Locate the cell with the specified text and output its [x, y] center coordinate. 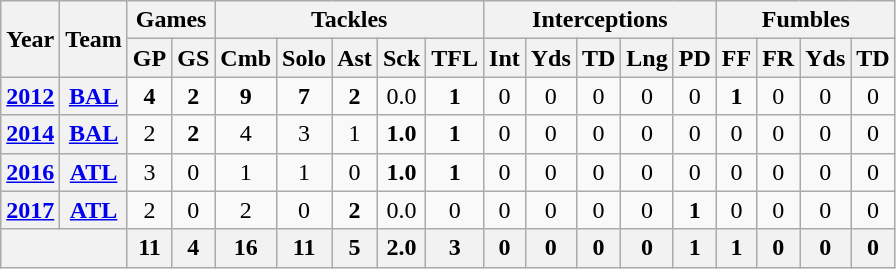
GP [149, 58]
2017 [30, 210]
Tackles [350, 20]
GS [194, 58]
Interceptions [600, 20]
Cmb [246, 58]
Year [30, 39]
Games [170, 20]
Team [94, 39]
16 [246, 248]
Sck [401, 58]
2012 [30, 96]
2016 [30, 172]
Fumbles [806, 20]
FR [778, 58]
5 [355, 248]
2.0 [401, 248]
TFL [455, 58]
2014 [30, 134]
7 [304, 96]
Ast [355, 58]
Int [505, 58]
Lng [647, 58]
9 [246, 96]
FF [736, 58]
Solo [304, 58]
PD [694, 58]
